Capture the cell that displays the provided text and extract its [x, y] central coordinate. 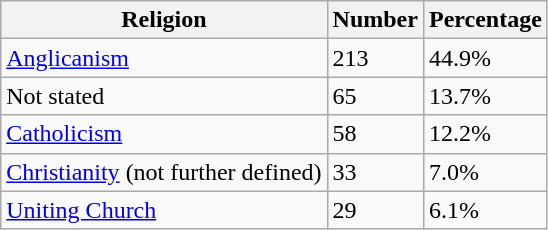
44.9% [485, 58]
65 [375, 96]
Number [375, 20]
Christianity (not further defined) [164, 172]
213 [375, 58]
12.2% [485, 134]
6.1% [485, 210]
Anglicanism [164, 58]
7.0% [485, 172]
Uniting Church [164, 210]
Percentage [485, 20]
29 [375, 210]
Catholicism [164, 134]
Religion [164, 20]
33 [375, 172]
Not stated [164, 96]
13.7% [485, 96]
58 [375, 134]
